Find where the given text appears and provide that cell's center as [x, y] coordinate. 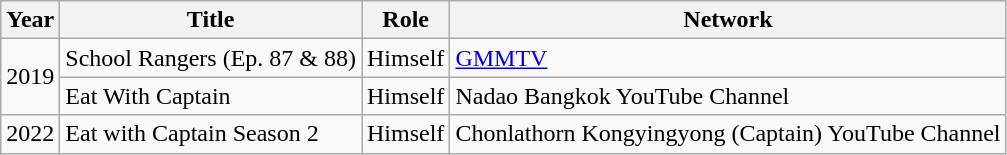
Eat With Captain [211, 96]
GMMTV [728, 58]
Network [728, 20]
2019 [30, 77]
School Rangers (Ep. 87 & 88) [211, 58]
Role [406, 20]
Year [30, 20]
Eat with Captain Season 2 [211, 134]
Nadao Bangkok YouTube Channel [728, 96]
Chonlathorn Kongyingyong (Captain) YouTube Channel [728, 134]
2022 [30, 134]
Title [211, 20]
